Pinpoint the cell where the given text exists, returning its [x, y] midpoint coordinate. 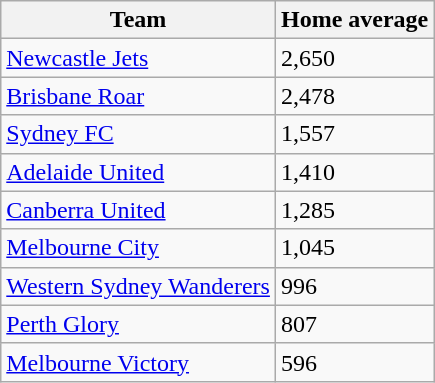
Newcastle Jets [138, 58]
1,557 [354, 134]
596 [354, 362]
2,478 [354, 96]
Team [138, 20]
807 [354, 324]
Home average [354, 20]
Adelaide United [138, 172]
Western Sydney Wanderers [138, 286]
Sydney FC [138, 134]
1,410 [354, 172]
Melbourne Victory [138, 362]
1,045 [354, 248]
996 [354, 286]
Canberra United [138, 210]
2,650 [354, 58]
Brisbane Roar [138, 96]
1,285 [354, 210]
Melbourne City [138, 248]
Perth Glory [138, 324]
